Output the (x, y) coordinate of the center of the cell containing the given text.  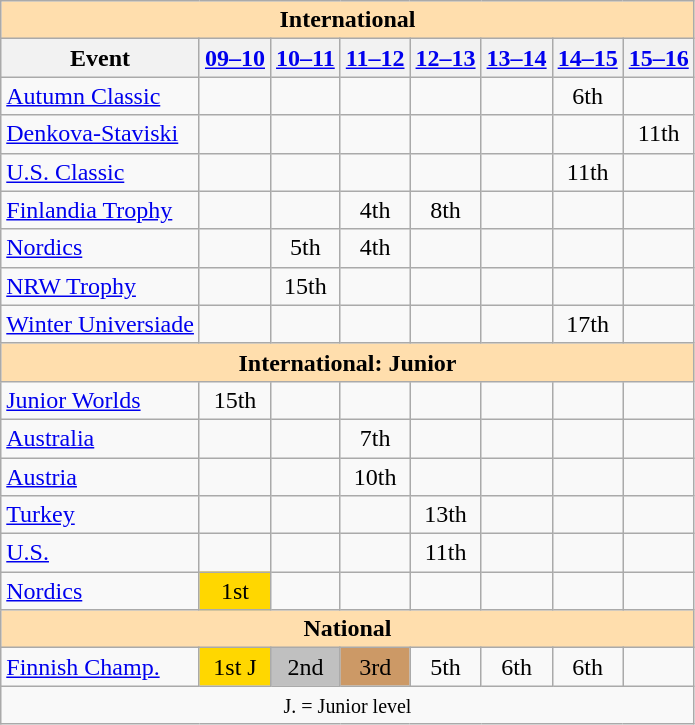
09–10 (234, 58)
Denkova-Staviski (100, 134)
Junior Worlds (100, 400)
13th (446, 515)
1st J (234, 667)
Finnish Champ. (100, 667)
15–16 (658, 58)
Winter Universiade (100, 324)
11–12 (375, 58)
10th (375, 477)
International: Junior (348, 362)
12–13 (446, 58)
2nd (306, 667)
NRW Trophy (100, 286)
Austria (100, 477)
Turkey (100, 515)
U.S. Classic (100, 172)
3rd (375, 667)
Australia (100, 438)
National (348, 629)
Event (100, 58)
J. = Junior level (348, 705)
7th (375, 438)
Finlandia Trophy (100, 210)
1st (234, 591)
10–11 (306, 58)
17th (588, 324)
13–14 (516, 58)
14–15 (588, 58)
8th (446, 210)
International (348, 20)
Autumn Classic (100, 96)
U.S. (100, 553)
